Capture the cell that displays the provided text and extract its [x, y] central coordinate. 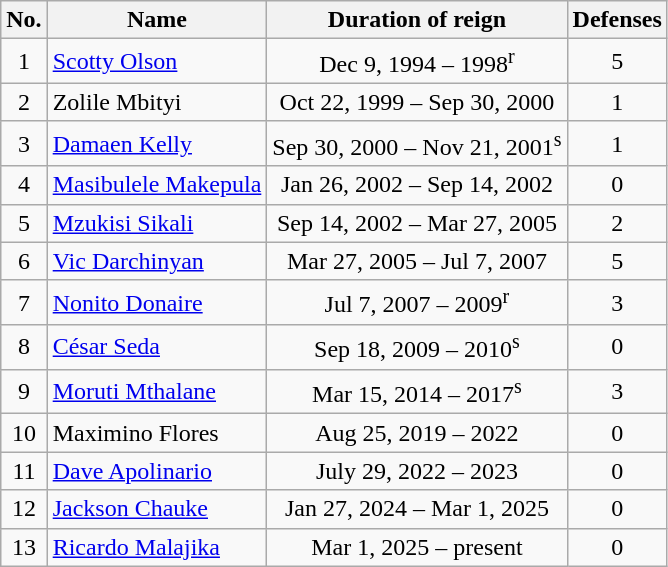
10 [24, 433]
Mar 1, 2025 – present [417, 547]
Moruti Mthalane [157, 392]
13 [24, 547]
Jan 26, 2002 – Sep 14, 2002 [417, 185]
4 [24, 185]
César Seda [157, 348]
7 [24, 302]
11 [24, 471]
Dave Apolinario [157, 471]
Oct 22, 1999 – Sep 30, 2000 [417, 102]
Sep 30, 2000 – Nov 21, 2001s [417, 144]
Name [157, 20]
No. [24, 20]
Scotty Olson [157, 62]
12 [24, 509]
Jackson Chauke [157, 509]
Nonito Donaire [157, 302]
July 29, 2022 – 2023 [417, 471]
Jul 7, 2007 – 2009r [417, 302]
Damaen Kelly [157, 144]
8 [24, 348]
Sep 14, 2002 – Mar 27, 2005 [417, 223]
Mzukisi Sikali [157, 223]
Vic Darchinyan [157, 261]
9 [24, 392]
Mar 27, 2005 – Jul 7, 2007 [417, 261]
Sep 18, 2009 – 2010s [417, 348]
Aug 25, 2019 – 2022 [417, 433]
Mar 15, 2014 – 2017s [417, 392]
Masibulele Makepula [157, 185]
Jan 27, 2024 – Mar 1, 2025 [417, 509]
Defenses [617, 20]
Ricardo Malajika [157, 547]
Dec 9, 1994 – 1998r [417, 62]
Maximino Flores [157, 433]
6 [24, 261]
Zolile Mbityi [157, 102]
Duration of reign [417, 20]
